Capture the cell that displays the provided text and extract its (X, Y) central coordinate. 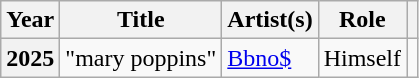
Bbno$ (270, 58)
Title (141, 20)
Year (30, 20)
"mary poppins" (141, 58)
2025 (30, 58)
Role (362, 20)
Artist(s) (270, 20)
Himself (362, 58)
